Identify which cell holds the provided text, then report its [X, Y] central coordinate. 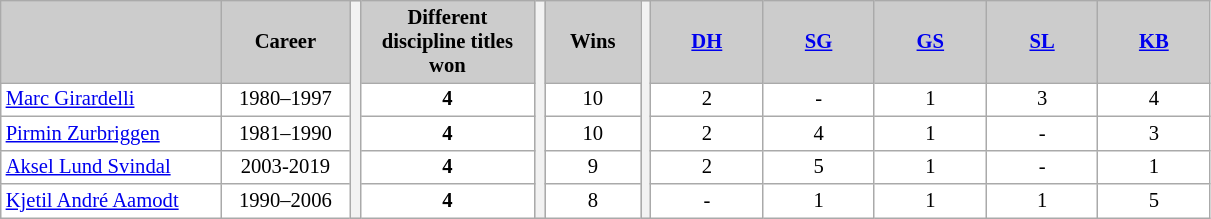
8 [592, 201]
SL [1042, 41]
Aksel Lund Svindal [111, 167]
SG [819, 41]
GS [930, 41]
DH [707, 41]
KB [1154, 41]
Wins [592, 41]
Career [285, 41]
Marc Girardelli [111, 99]
Pirmin Zurbriggen [111, 133]
Different discipline titles won [448, 41]
1981–1990 [285, 133]
2003-2019 [285, 167]
1990–2006 [285, 201]
9 [592, 167]
1980–1997 [285, 99]
Kjetil André Aamodt [111, 201]
